Find where the given text appears and provide that cell's center as (X, Y) coordinate. 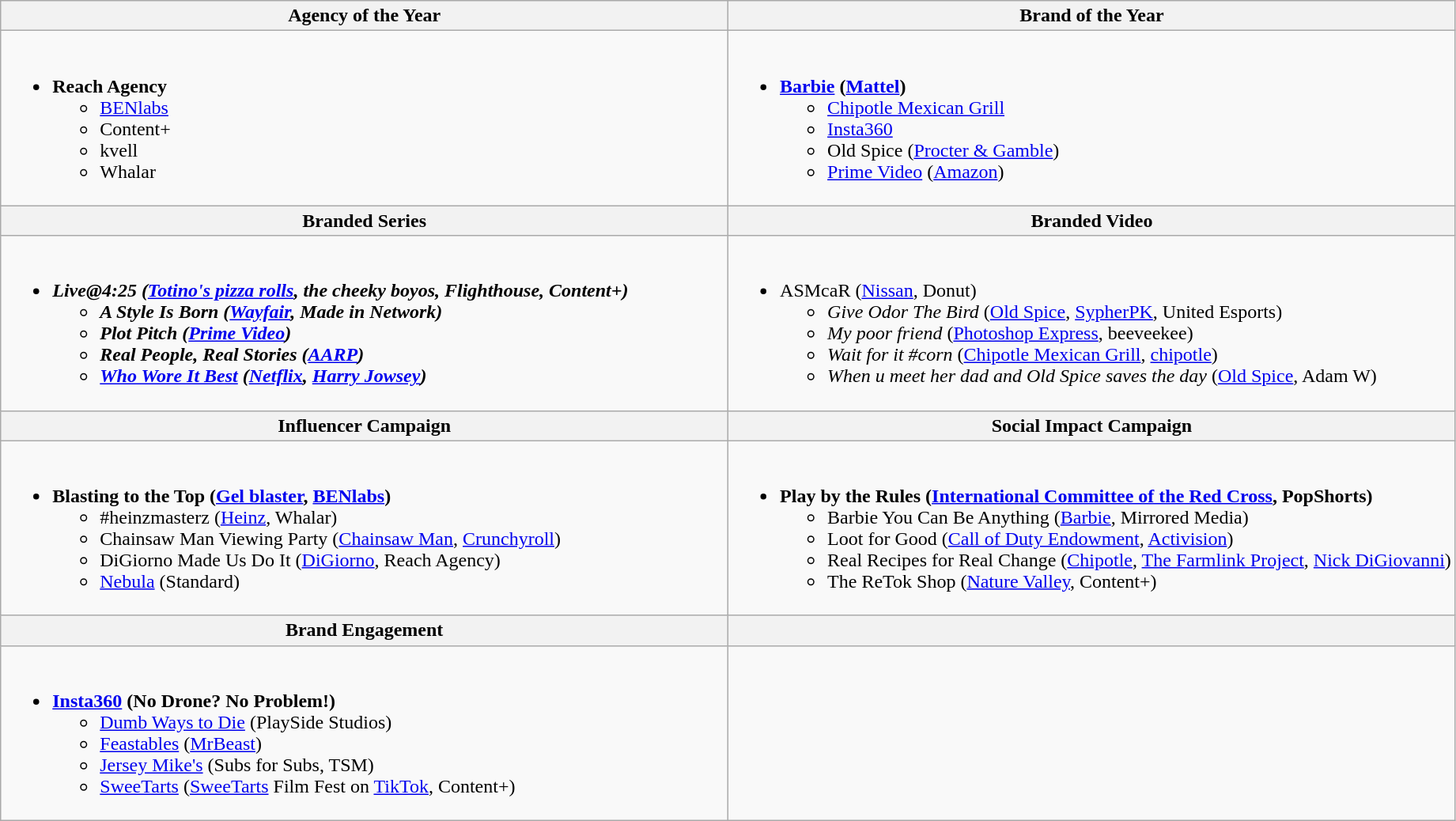
Branded Series (365, 221)
Branded Video (1092, 221)
Agency of the Year (365, 16)
Reach AgencyBENlabsContent+kvellWhalar (365, 119)
Social Impact Campaign (1092, 426)
Brand Engagement (365, 630)
Influencer Campaign (365, 426)
Brand of the Year (1092, 16)
Barbie (Mattel)Chipotle Mexican GrillInsta360Old Spice (Procter & Gamble)Prime Video (Amazon) (1092, 119)
